Provide the [x, y] coordinate of the cell's center where the given text is located.  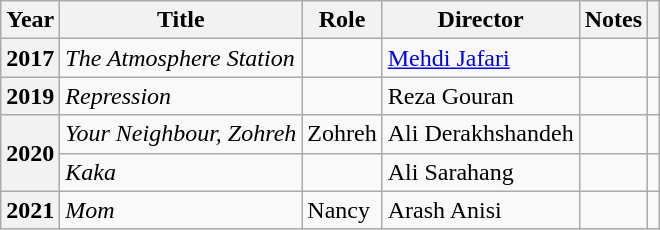
2019 [30, 96]
Zohreh [342, 134]
Ali Derakhshandeh [480, 134]
Your Neighbour, Zohreh [181, 134]
Nancy [342, 210]
2020 [30, 153]
2021 [30, 210]
Ali Sarahang [480, 172]
Title [181, 20]
Role [342, 20]
Year [30, 20]
Director [480, 20]
2017 [30, 58]
Arash Anisi [480, 210]
Reza Gouran [480, 96]
The Atmosphere Station [181, 58]
Mom [181, 210]
Notes [613, 20]
Kaka [181, 172]
Mehdi Jafari [480, 58]
Repression [181, 96]
